Locate the cell with the specified text and output its [X, Y] center coordinate. 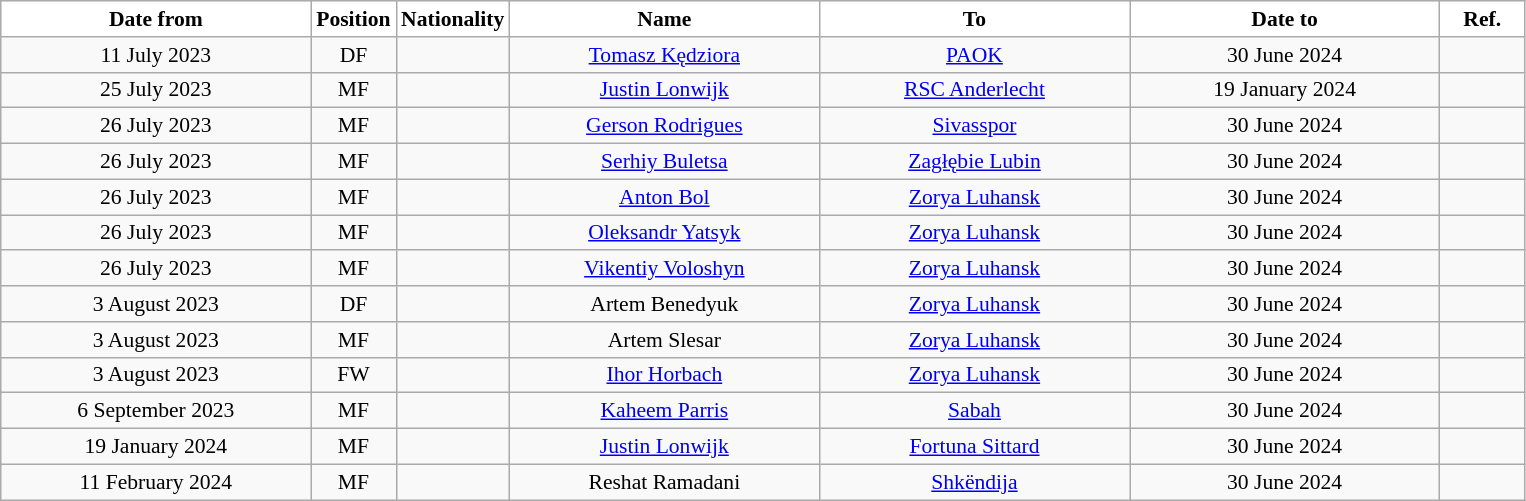
Fortuna Sittard [974, 447]
Sivasspor [974, 126]
Name [664, 19]
25 July 2023 [156, 90]
Reshat Ramadani [664, 482]
Anton Bol [664, 197]
Zagłębie Lubin [974, 162]
Ref. [1482, 19]
Gerson Rodrigues [664, 126]
Ihor Horbach [664, 375]
Artem Benedyuk [664, 304]
Kaheem Parris [664, 411]
PAOK [974, 55]
6 September 2023 [156, 411]
Serhiy Buletsa [664, 162]
Sabah [974, 411]
To [974, 19]
Shkëndija [974, 482]
11 February 2024 [156, 482]
Position [354, 19]
Vikentiy Voloshyn [664, 269]
RSC Anderlecht [974, 90]
FW [354, 375]
Date from [156, 19]
Artem Slesar [664, 340]
Date to [1285, 19]
Oleksandr Yatsyk [664, 233]
Tomasz Kędziora [664, 55]
Nationality [452, 19]
11 July 2023 [156, 55]
